Locate the cell with the specified text and output its [x, y] center coordinate. 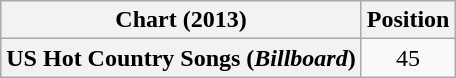
Chart (2013) [181, 20]
45 [408, 58]
Position [408, 20]
US Hot Country Songs (Billboard) [181, 58]
